Identify which cell holds the provided text, then report its [x, y] central coordinate. 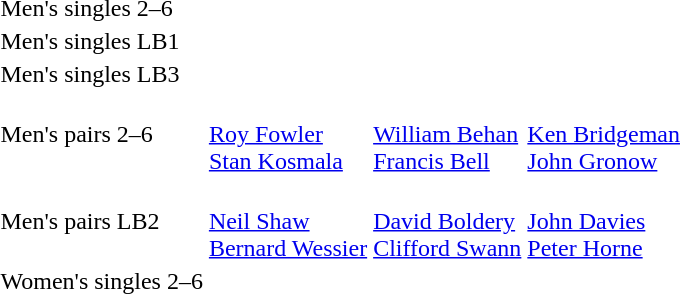
David Boldery Clifford Swann [448, 221]
Roy Fowler Stan Kosmala [288, 134]
William Behan Francis Bell [448, 134]
Neil Shaw Bernard Wessier [288, 221]
